Extract the [x, y] coordinate from the center of the cell holding the provided text.  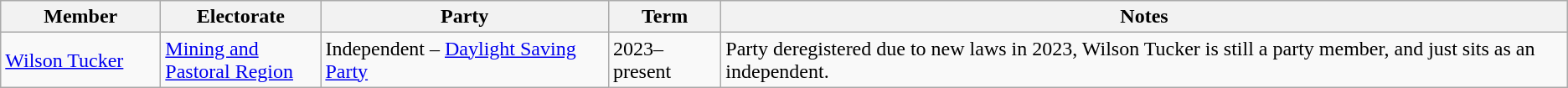
Party deregistered due to new laws in 2023, Wilson Tucker is still a party member, and just sits as an independent. [1144, 60]
Member [80, 17]
Mining and Pastoral Region [241, 60]
Independent – Daylight Saving Party [465, 60]
2023–present [664, 60]
Notes [1144, 17]
Term [664, 17]
Electorate [241, 17]
Wilson Tucker [80, 60]
Party [465, 17]
